Return [x, y] of the center of cell containing provided text 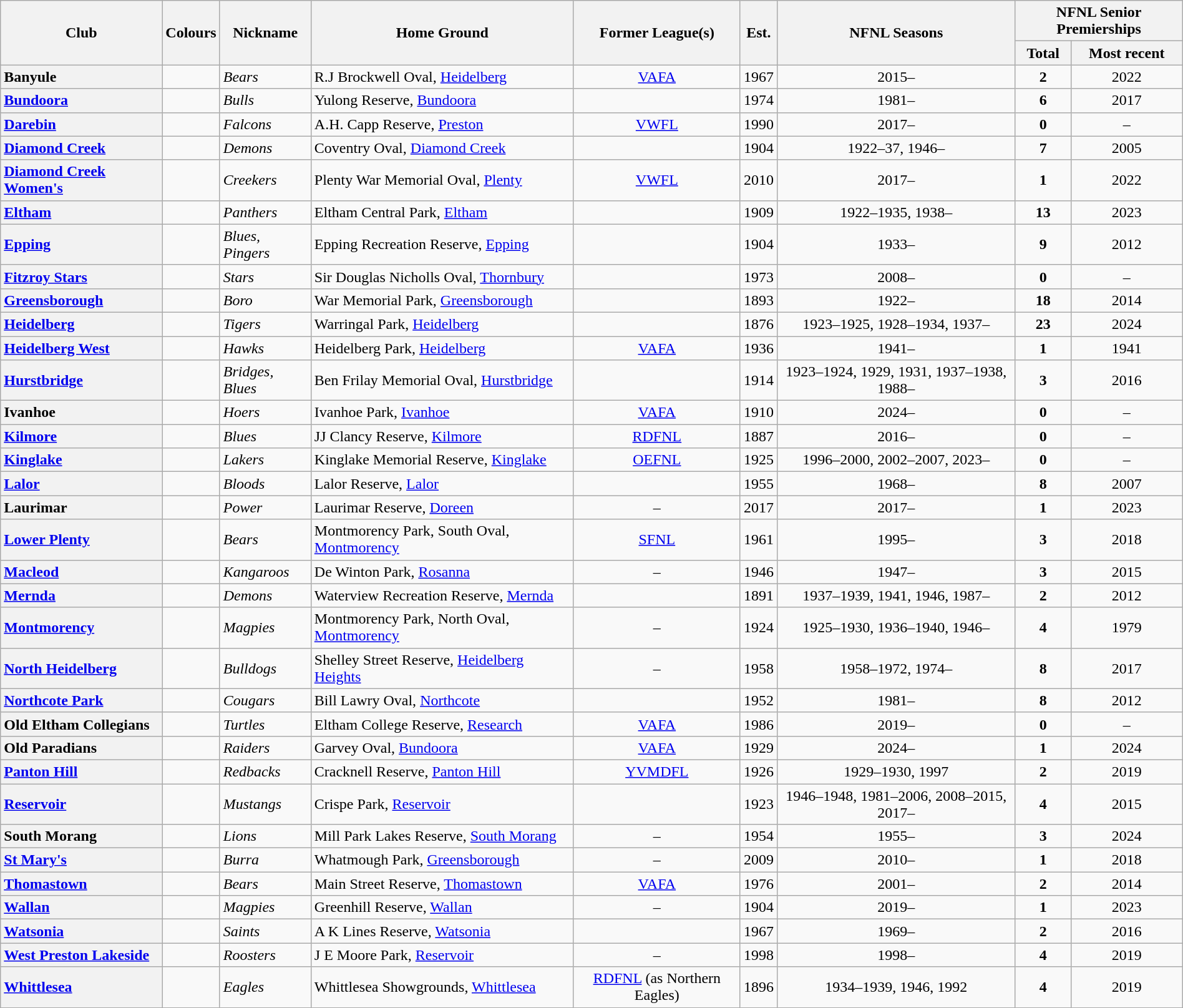
2008– [896, 276]
1969– [896, 931]
Ivanhoe Park, Ivanhoe [442, 413]
Whittlesea [81, 987]
Darebin [81, 124]
1941– [896, 348]
1955– [896, 836]
7 [1043, 148]
Northcote Park [81, 700]
Stars [265, 276]
R.J Brockwell Oval, Heidelberg [442, 77]
1954 [759, 836]
Yulong Reserve, Bundoora [442, 100]
1979 [1127, 628]
1922–1935, 1938– [896, 212]
1976 [759, 884]
1891 [759, 595]
Total [1043, 53]
Whittlesea Showgrounds, Whittlesea [442, 987]
Epping [81, 245]
Mustangs [265, 804]
Sir Douglas Nicholls Oval, Thornbury [442, 276]
1876 [759, 324]
1941 [1127, 348]
1925 [759, 460]
Panton Hill [81, 771]
1974 [759, 100]
1923–1925, 1928–1934, 1937– [896, 324]
JJ Clancy Reserve, Kilmore [442, 436]
Bridges, Blues [265, 381]
1998 [759, 955]
Kinglake Memorial Reserve, Kinglake [442, 460]
Most recent [1127, 53]
1936 [759, 348]
1946–1948, 1981–2006, 2008–2015, 2017– [896, 804]
Est. [759, 32]
Warringal Park, Heidelberg [442, 324]
Montmorency Park, North Oval, Montmorency [442, 628]
NFNL Senior Premierships [1099, 21]
Saints [265, 931]
1923 [759, 804]
1937–1939, 1941, 1946, 1987– [896, 595]
Bloods [265, 484]
Falcons [265, 124]
18 [1043, 300]
Watsonia [81, 931]
Bill Lawry Oval, Northcote [442, 700]
1946 [759, 572]
Hurstbridge [81, 381]
A K Lines Reserve, Watsonia [442, 931]
Club [81, 32]
South Morang [81, 836]
Cougars [265, 700]
Eltham Central Park, Eltham [442, 212]
YVMDFL [656, 771]
Hawks [265, 348]
Fitzroy Stars [81, 276]
2015– [896, 77]
1924 [759, 628]
Lions [265, 836]
Diamond Creek Women's [81, 180]
1922– [896, 300]
Epping Recreation Reserve, Epping [442, 245]
De Winton Park, Rosanna [442, 572]
1995– [896, 539]
Plenty War Memorial Oval, Plenty [442, 180]
Raiders [265, 748]
1933– [896, 245]
Heidelberg Park, Heidelberg [442, 348]
1952 [759, 700]
A.H. Capp Reserve, Preston [442, 124]
1910 [759, 413]
2016– [896, 436]
1990 [759, 124]
Turtles [265, 724]
Kilmore [81, 436]
Creekers [265, 180]
1955 [759, 484]
Kinglake [81, 460]
1958 [759, 668]
West Preston Lakeside [81, 955]
Hoers [265, 413]
Montmorency Park, South Oval, Montmorency [442, 539]
Greensborough [81, 300]
2010– [896, 860]
23 [1043, 324]
Redbacks [265, 771]
1934–1939, 1946, 1992 [896, 987]
Lower Plenty [81, 539]
1922–37, 1946– [896, 148]
Ben Frilay Memorial Oval, Hurstbridge [442, 381]
Heidelberg [81, 324]
1929–1930, 1997 [896, 771]
Cracknell Reserve, Panton Hill [442, 771]
Roosters [265, 955]
6 [1043, 100]
Colours [191, 32]
2009 [759, 860]
Montmorency [81, 628]
Power [265, 507]
2007 [1127, 484]
Bulls [265, 100]
Eltham [81, 212]
North Heidelberg [81, 668]
Old Paradians [81, 748]
Reservoir [81, 804]
1961 [759, 539]
1996–2000, 2002–2007, 2023– [896, 460]
1929 [759, 748]
RDFNL [656, 436]
1914 [759, 381]
OEFNL [656, 460]
1926 [759, 771]
1958–1972, 1974– [896, 668]
Whatmough Park, Greensborough [442, 860]
Waterview Recreation Reserve, Mernda [442, 595]
Lakers [265, 460]
1896 [759, 987]
Bulldogs [265, 668]
1893 [759, 300]
Crispe Park, Reservoir [442, 804]
1925–1930, 1936–1940, 1946– [896, 628]
Tigers [265, 324]
J E Moore Park, Reservoir [442, 955]
Lalor Reserve, Lalor [442, 484]
9 [1043, 245]
Wallan [81, 908]
Mill Park Lakes Reserve, South Morang [442, 836]
2010 [759, 180]
Eltham College Reserve, Research [442, 724]
RDFNL (as Northern Eagles) [656, 987]
2005 [1127, 148]
Old Eltham Collegians [81, 724]
Main Street Reserve, Thomastown [442, 884]
Laurimar [81, 507]
War Memorial Park, Greensborough [442, 300]
2001– [896, 884]
Lalor [81, 484]
Home Ground [442, 32]
Burra [265, 860]
St Mary's [81, 860]
1947– [896, 572]
1887 [759, 436]
1923–1924, 1929, 1931, 1937–1938, 1988– [896, 381]
SFNL [656, 539]
Boro [265, 300]
13 [1043, 212]
1968– [896, 484]
Diamond Creek [81, 148]
Greenhill Reserve, Wallan [442, 908]
1986 [759, 724]
1909 [759, 212]
Coventry Oval, Diamond Creek [442, 148]
Bundoora [81, 100]
Blues [265, 436]
Mernda [81, 595]
Heidelberg West [81, 348]
Panthers [265, 212]
Former League(s) [656, 32]
Thomastown [81, 884]
NFNL Seasons [896, 32]
Banyule [81, 77]
Shelley Street Reserve, Heidelberg Heights [442, 668]
1998– [896, 955]
1973 [759, 276]
Blues, Pingers [265, 245]
Macleod [81, 572]
Nickname [265, 32]
Garvey Oval, Bundoora [442, 748]
Ivanhoe [81, 413]
Eagles [265, 987]
Laurimar Reserve, Doreen [442, 507]
Kangaroos [265, 572]
